Provide the (x, y) coordinate of the cell's center where the given text is located.  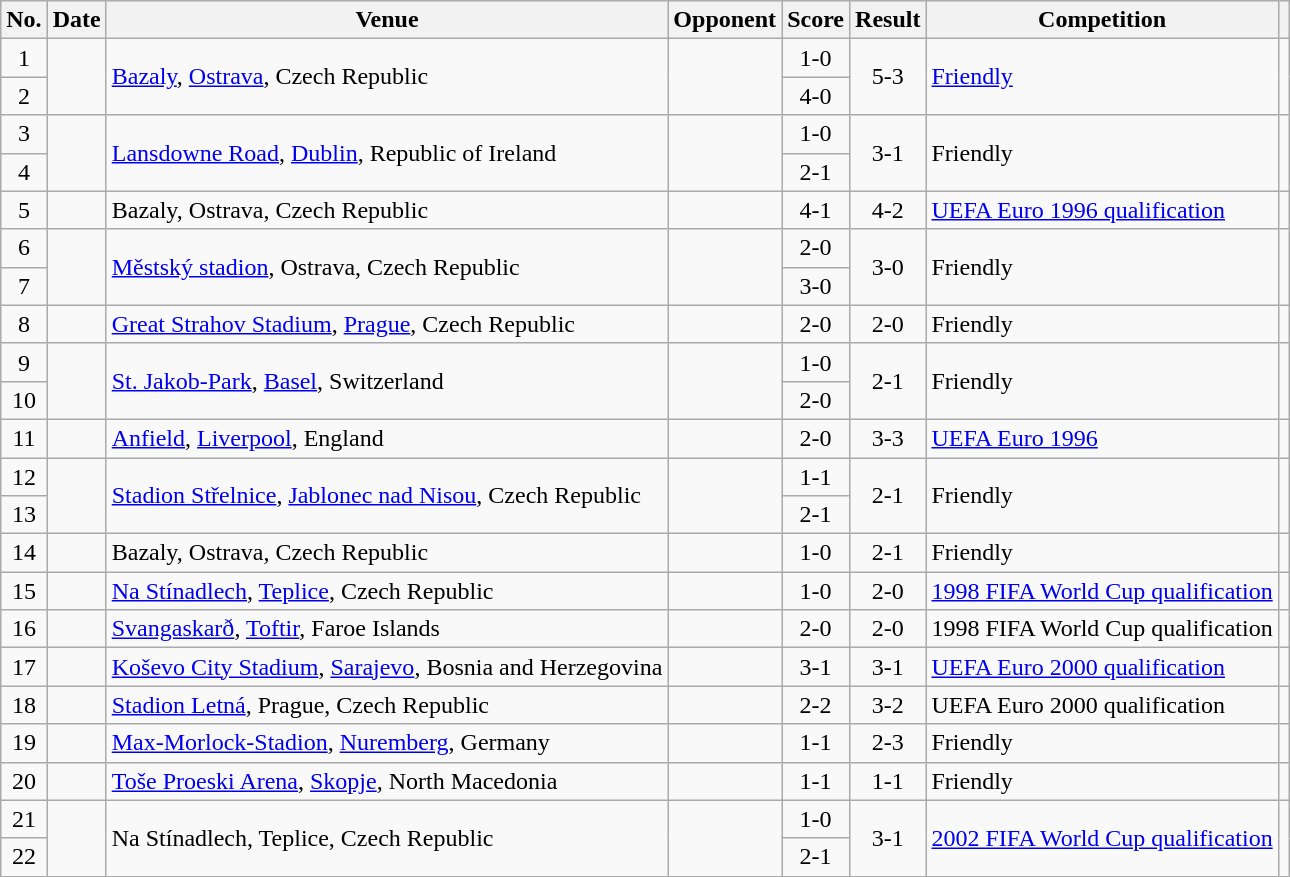
2-2 (816, 705)
16 (24, 629)
4 (24, 172)
St. Jakob-Park, Basel, Switzerland (387, 381)
2 (24, 96)
1 (24, 58)
4-0 (816, 96)
Score (816, 20)
Stadion Letná, Prague, Czech Republic (387, 705)
15 (24, 591)
9 (24, 362)
10 (24, 400)
3 (24, 134)
3-2 (888, 705)
UEFA Euro 1996 qualification (1102, 210)
No. (24, 20)
UEFA Euro 1996 (1102, 438)
4-1 (816, 210)
Městský stadion, Ostrava, Czech Republic (387, 267)
Toše Proeski Arena, Skopje, North Macedonia (387, 781)
Max-Morlock-Stadion, Nuremberg, Germany (387, 743)
6 (24, 248)
13 (24, 515)
7 (24, 286)
2-3 (888, 743)
Opponent (725, 20)
11 (24, 438)
Competition (1102, 20)
4-2 (888, 210)
22 (24, 857)
17 (24, 667)
8 (24, 324)
Result (888, 20)
Anfield, Liverpool, England (387, 438)
Venue (387, 20)
5 (24, 210)
20 (24, 781)
Lansdowne Road, Dublin, Republic of Ireland (387, 153)
Svangaskarð, Toftir, Faroe Islands (387, 629)
Date (76, 20)
2002 FIFA World Cup qualification (1102, 838)
21 (24, 819)
Great Strahov Stadium, Prague, Czech Republic (387, 324)
19 (24, 743)
Koševo City Stadium, Sarajevo, Bosnia and Herzegovina (387, 667)
18 (24, 705)
14 (24, 553)
3-3 (888, 438)
5-3 (888, 77)
12 (24, 477)
Stadion Střelnice, Jablonec nad Nisou, Czech Republic (387, 496)
